Output the (X, Y) coordinate of the center of the cell containing the given text.  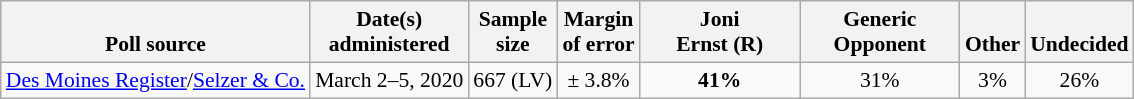
March 2–5, 2020 (389, 80)
3% (992, 80)
Date(s)administered (389, 32)
Samplesize (512, 32)
Undecided (1079, 32)
GenericOpponent (880, 32)
41% (720, 80)
667 (LV) (512, 80)
JoniErnst (R) (720, 32)
31% (880, 80)
± 3.8% (598, 80)
Other (992, 32)
26% (1079, 80)
Des Moines Register/Selzer & Co. (156, 80)
Poll source (156, 32)
Marginof error (598, 32)
